Identify which cell holds the provided text, then report its (X, Y) central coordinate. 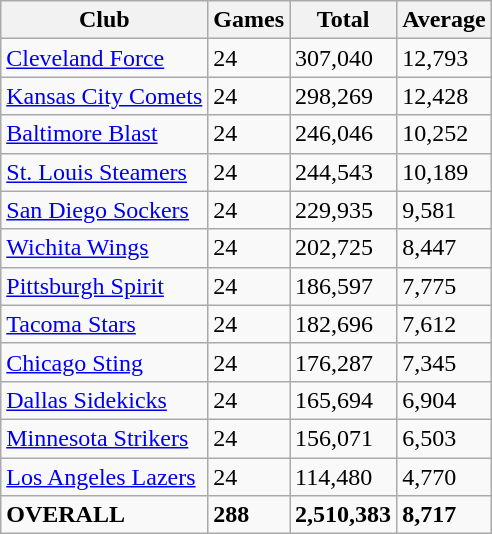
12,428 (444, 96)
Average (444, 20)
114,480 (344, 477)
288 (249, 515)
Dallas Sidekicks (104, 400)
2,510,383 (344, 515)
Games (249, 20)
12,793 (444, 58)
10,252 (444, 134)
202,725 (344, 248)
7,775 (444, 286)
165,694 (344, 400)
298,269 (344, 96)
246,046 (344, 134)
Kansas City Comets (104, 96)
244,543 (344, 172)
Baltimore Blast (104, 134)
Club (104, 20)
San Diego Sockers (104, 210)
6,904 (444, 400)
156,071 (344, 438)
307,040 (344, 58)
10,189 (444, 172)
Cleveland Force (104, 58)
OVERALL (104, 515)
Wichita Wings (104, 248)
6,503 (444, 438)
176,287 (344, 362)
Total (344, 20)
4,770 (444, 477)
Los Angeles Lazers (104, 477)
182,696 (344, 324)
Chicago Sting (104, 362)
Tacoma Stars (104, 324)
8,447 (444, 248)
7,612 (444, 324)
229,935 (344, 210)
7,345 (444, 362)
8,717 (444, 515)
St. Louis Steamers (104, 172)
9,581 (444, 210)
Minnesota Strikers (104, 438)
186,597 (344, 286)
Pittsburgh Spirit (104, 286)
